Provide the (x, y) coordinate of the cell's center where the given text is located.  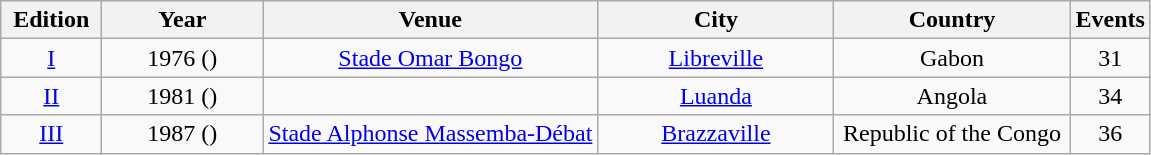
II (52, 96)
Libreville (716, 58)
Brazzaville (716, 134)
III (52, 134)
Stade Omar Bongo (430, 58)
Luanda (716, 96)
Edition (52, 20)
31 (1110, 58)
Country (952, 20)
36 (1110, 134)
Venue (430, 20)
1987 () (182, 134)
34 (1110, 96)
City (716, 20)
1976 () (182, 58)
Angola (952, 96)
Events (1110, 20)
Stade Alphonse Massemba-Débat (430, 134)
Gabon (952, 58)
Year (182, 20)
Republic of the Congo (952, 134)
I (52, 58)
1981 () (182, 96)
